For the text-containing cell, return its midpoint in [X, Y] coordinate format. 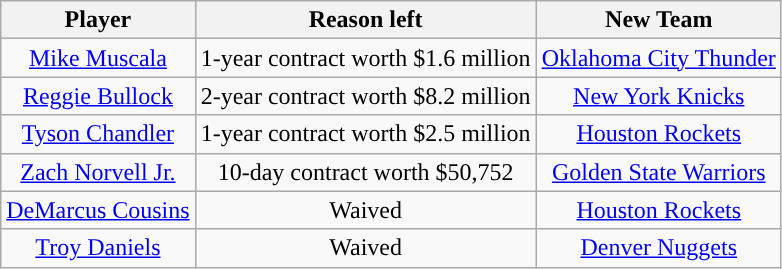
10-day contract worth $50,752 [366, 172]
Reason left [366, 20]
1-year contract worth $2.5 million [366, 134]
Tyson Chandler [98, 134]
Player [98, 20]
Golden State Warriors [658, 172]
Oklahoma City Thunder [658, 58]
Reggie Bullock [98, 96]
New York Knicks [658, 96]
Denver Nuggets [658, 248]
DeMarcus Cousins [98, 210]
2-year contract worth $8.2 million [366, 96]
Troy Daniels [98, 248]
Zach Norvell Jr. [98, 172]
New Team [658, 20]
Mike Muscala [98, 58]
1-year contract worth $1.6 million [366, 58]
